Return (X, Y) of the center of cell containing provided text 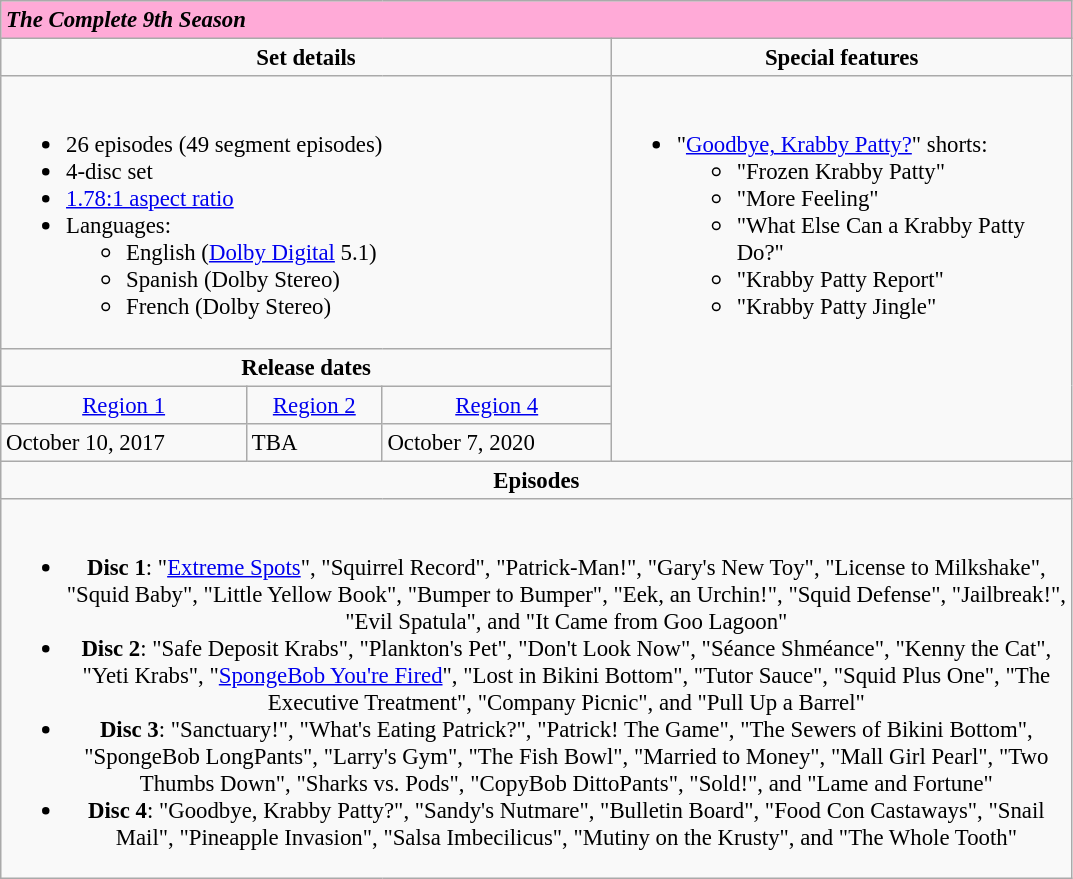
October 7, 2020 (496, 442)
Set details (306, 58)
Region 1 (124, 405)
Episodes (536, 480)
Region 4 (496, 405)
26 episodes (49 segment episodes)4-disc set1.78:1 aspect ratioLanguages:English (Dolby Digital 5.1)Spanish (Dolby Stereo)French (Dolby Stereo) (306, 212)
TBA (314, 442)
Region 2 (314, 405)
The Complete 9th Season (536, 20)
Release dates (306, 367)
October 10, 2017 (124, 442)
"Goodbye, Krabby Patty?" shorts:"Frozen Krabby Patty""More Feeling""What Else Can a Krabby Patty Do?""Krabby Patty Report""Krabby Patty Jingle" (842, 268)
Special features (842, 58)
